Search for the cell housing the specified text and yield its (x, y) center coordinate. 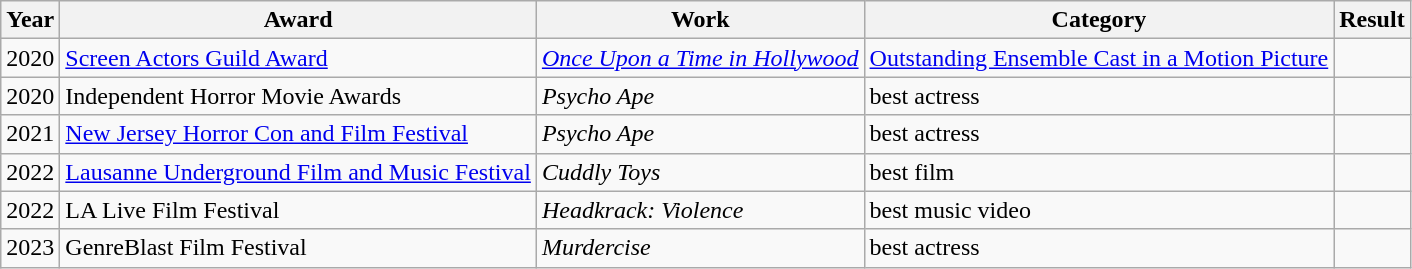
Year (30, 20)
Category (1099, 20)
2023 (30, 248)
Cuddly Toys (700, 172)
GenreBlast Film Festival (298, 248)
LA Live Film Festival (298, 210)
Independent Horror Movie Awards (298, 96)
Murdercise (700, 248)
Headkrack: Violence (700, 210)
Result (1372, 20)
Outstanding Ensemble Cast in a Motion Picture (1099, 58)
Screen Actors Guild Award (298, 58)
2021 (30, 134)
best music video (1099, 210)
Work (700, 20)
Lausanne Underground Film and Music Festival (298, 172)
Once Upon a Time in Hollywood (700, 58)
Award (298, 20)
New Jersey Horror Con and Film Festival (298, 134)
best film (1099, 172)
